Identify which cell holds the provided text, then report its [X, Y] central coordinate. 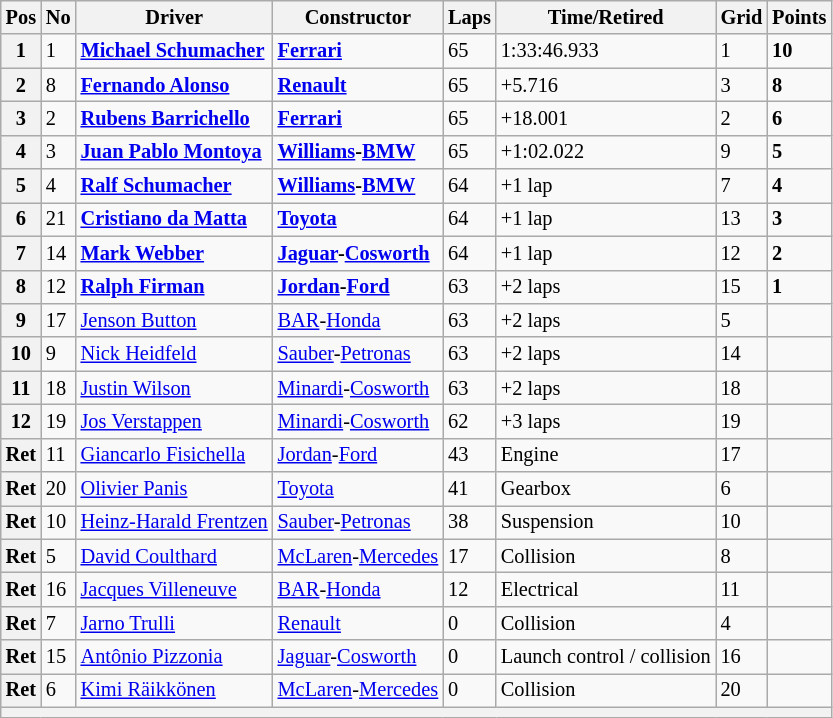
13 [742, 219]
43 [470, 455]
David Coulthard [174, 556]
Points [799, 17]
Heinz-Harald Frentzen [174, 522]
38 [470, 522]
Justin Wilson [174, 388]
Engine [606, 455]
Jenson Button [174, 320]
Laps [470, 17]
Jarno Trulli [174, 623]
+18.001 [606, 118]
Mark Webber [174, 253]
Constructor [358, 17]
Kimi Räikkönen [174, 690]
+3 laps [606, 421]
62 [470, 421]
Driver [174, 17]
Giancarlo Fisichella [174, 455]
Suspension [606, 522]
Ralph Firman [174, 287]
No [58, 17]
+5.716 [606, 85]
+1:02.022 [606, 152]
Ralf Schumacher [174, 186]
Electrical [606, 589]
Olivier Panis [174, 489]
Time/Retired [606, 17]
41 [470, 489]
Rubens Barrichello [174, 118]
21 [58, 219]
Jos Verstappen [174, 421]
Juan Pablo Montoya [174, 152]
Fernando Alonso [174, 85]
Antônio Pizzonia [174, 657]
Jacques Villeneuve [174, 589]
Gearbox [606, 489]
Michael Schumacher [174, 51]
Pos [21, 17]
Grid [742, 17]
Launch control / collision [606, 657]
Nick Heidfeld [174, 354]
1:33:46.933 [606, 51]
Cristiano da Matta [174, 219]
